From the cell containing the given text, extract its center point as [x, y] coordinate. 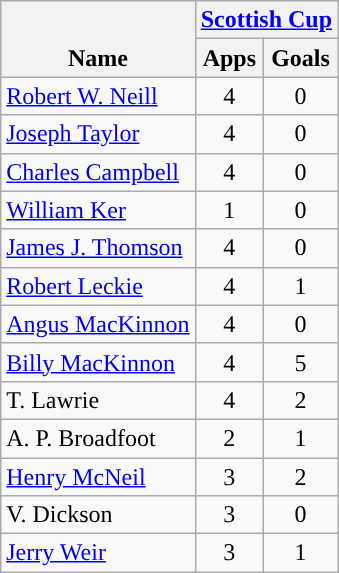
Name [98, 39]
Joseph Taylor [98, 134]
James J. Thomson [98, 248]
Robert W. Neill [98, 96]
Goals [301, 58]
Angus MacKinnon [98, 324]
A. P. Broadfoot [98, 438]
Jerry Weir [98, 553]
5 [301, 362]
Henry McNeil [98, 477]
Robert Leckie [98, 286]
T. Lawrie [98, 400]
William Ker [98, 210]
Billy MacKinnon [98, 362]
Scottish Cup [266, 20]
Charles Campbell [98, 172]
Apps [229, 58]
V. Dickson [98, 515]
